Determine the [X, Y] coordinate at the center of the cell enclosing the given text.  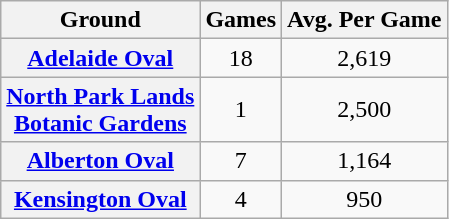
Avg. Per Game [364, 20]
7 [241, 161]
950 [364, 199]
2,500 [364, 110]
2,619 [364, 58]
4 [241, 199]
Alberton Oval [100, 161]
Ground [100, 20]
18 [241, 58]
Adelaide Oval [100, 58]
Games [241, 20]
1,164 [364, 161]
1 [241, 110]
North Park Lands Botanic Gardens [100, 110]
Kensington Oval [100, 199]
